Return the (X, Y) coordinate for the center point of the cell that contains the specified text.  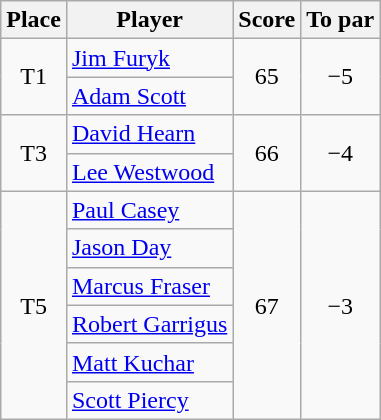
66 (267, 153)
Jason Day (149, 248)
Jim Furyk (149, 58)
67 (267, 305)
Scott Piercy (149, 400)
−4 (340, 153)
Robert Garrigus (149, 324)
T1 (34, 77)
65 (267, 77)
Adam Scott (149, 96)
−5 (340, 77)
David Hearn (149, 134)
T3 (34, 153)
Matt Kuchar (149, 362)
Lee Westwood (149, 172)
To par (340, 20)
−3 (340, 305)
Score (267, 20)
Marcus Fraser (149, 286)
T5 (34, 305)
Place (34, 20)
Player (149, 20)
Paul Casey (149, 210)
